Pinpoint the cell where the given text exists, returning its [X, Y] midpoint coordinate. 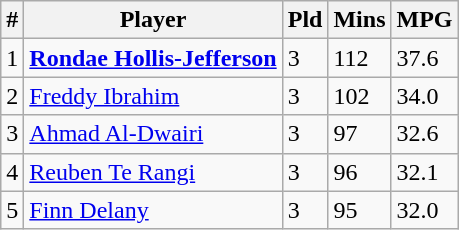
95 [360, 210]
1 [12, 58]
Player [153, 20]
# [12, 20]
Ahmad Al-Dwairi [153, 134]
Reuben Te Rangi [153, 172]
MPG [424, 20]
32.0 [424, 210]
Rondae Hollis-Jefferson [153, 58]
2 [12, 96]
97 [360, 134]
Pld [305, 20]
37.6 [424, 58]
Finn Delany [153, 210]
5 [12, 210]
32.6 [424, 134]
Freddy Ibrahim [153, 96]
102 [360, 96]
34.0 [424, 96]
112 [360, 58]
96 [360, 172]
4 [12, 172]
32.1 [424, 172]
Mins [360, 20]
